Locate the cell with the specified text and output its (x, y) center coordinate. 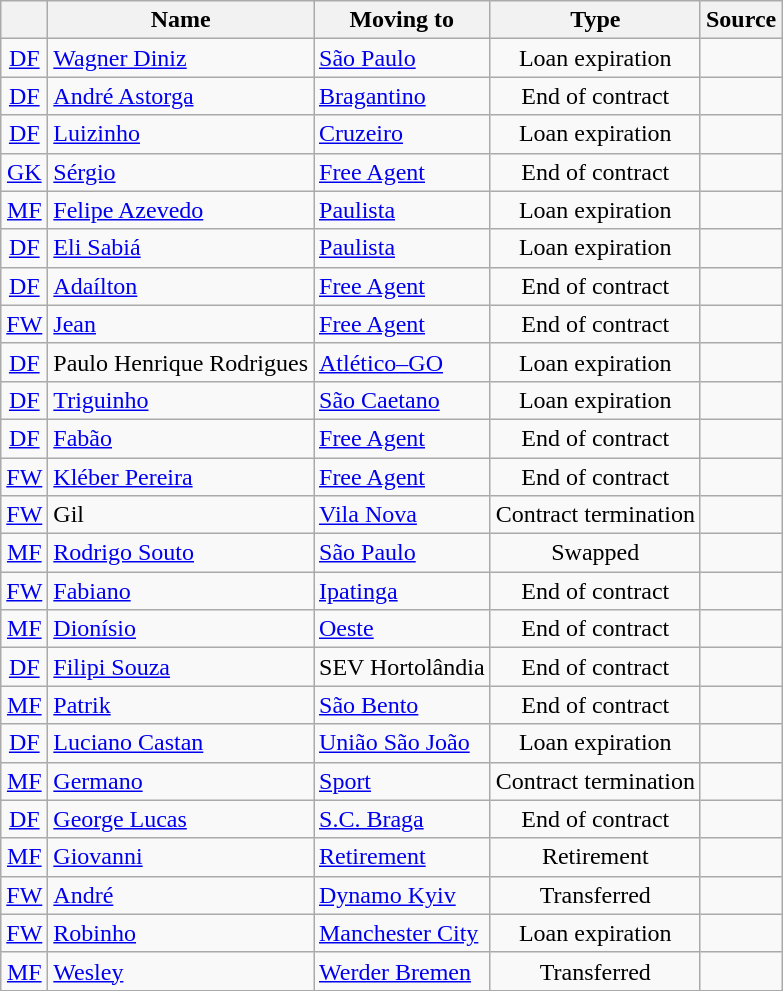
Eli Sabiá (181, 248)
Vila Nova (402, 515)
Sport (402, 781)
Felipe Azevedo (181, 210)
André (181, 895)
Swapped (595, 553)
George Lucas (181, 819)
André Astorga (181, 96)
Source (740, 20)
Filipi Souza (181, 667)
Adaílton (181, 286)
Triguinho (181, 400)
Robinho (181, 933)
Wesley (181, 971)
Dynamo Kyiv (402, 895)
S.C. Braga (402, 819)
SEV Hortolândia (402, 667)
Sérgio (181, 172)
Werder Bremen (402, 971)
Jean (181, 324)
São Bento (402, 705)
Oeste (402, 629)
GK (24, 172)
Luciano Castan (181, 743)
Moving to (402, 20)
São Caetano (402, 400)
Patrik (181, 705)
Atlético–GO (402, 362)
Germano (181, 781)
Gil (181, 515)
Luizinho (181, 134)
Type (595, 20)
Wagner Diniz (181, 58)
Bragantino (402, 96)
Manchester City (402, 933)
Rodrigo Souto (181, 553)
Ipatinga (402, 591)
Giovanni (181, 857)
Dionísio (181, 629)
Name (181, 20)
Cruzeiro (402, 134)
Fabiano (181, 591)
União São João (402, 743)
Paulo Henrique Rodrigues (181, 362)
Fabão (181, 438)
Kléber Pereira (181, 477)
